Output the [x, y] coordinate of the center of the cell containing the given text.  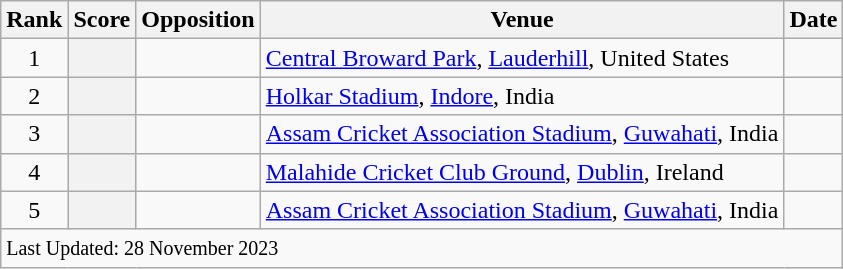
Date [814, 20]
Holkar Stadium, Indore, India [522, 96]
Last Updated: 28 November 2023 [422, 248]
3 [34, 134]
Rank [34, 20]
Score [102, 20]
1 [34, 58]
Opposition [198, 20]
4 [34, 172]
2 [34, 96]
Venue [522, 20]
Malahide Cricket Club Ground, Dublin, Ireland [522, 172]
Central Broward Park, Lauderhill, United States [522, 58]
5 [34, 210]
